Locate the cell with the specified text and output its (x, y) center coordinate. 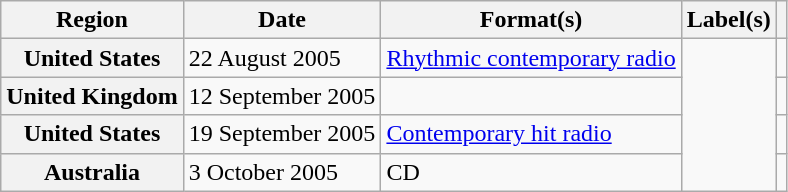
United Kingdom (92, 96)
Australia (92, 172)
19 September 2005 (282, 134)
CD (531, 172)
Contemporary hit radio (531, 134)
22 August 2005 (282, 58)
12 September 2005 (282, 96)
Region (92, 20)
3 October 2005 (282, 172)
Date (282, 20)
Label(s) (728, 20)
Format(s) (531, 20)
Rhythmic contemporary radio (531, 58)
